Extract the [x, y] coordinate from the center of the cell holding the provided text.  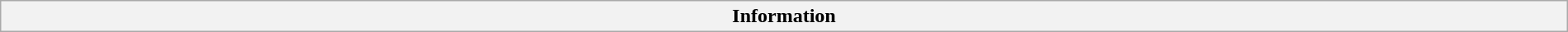
Information [784, 16]
